Search for the cell housing the specified text and yield its [X, Y] center coordinate. 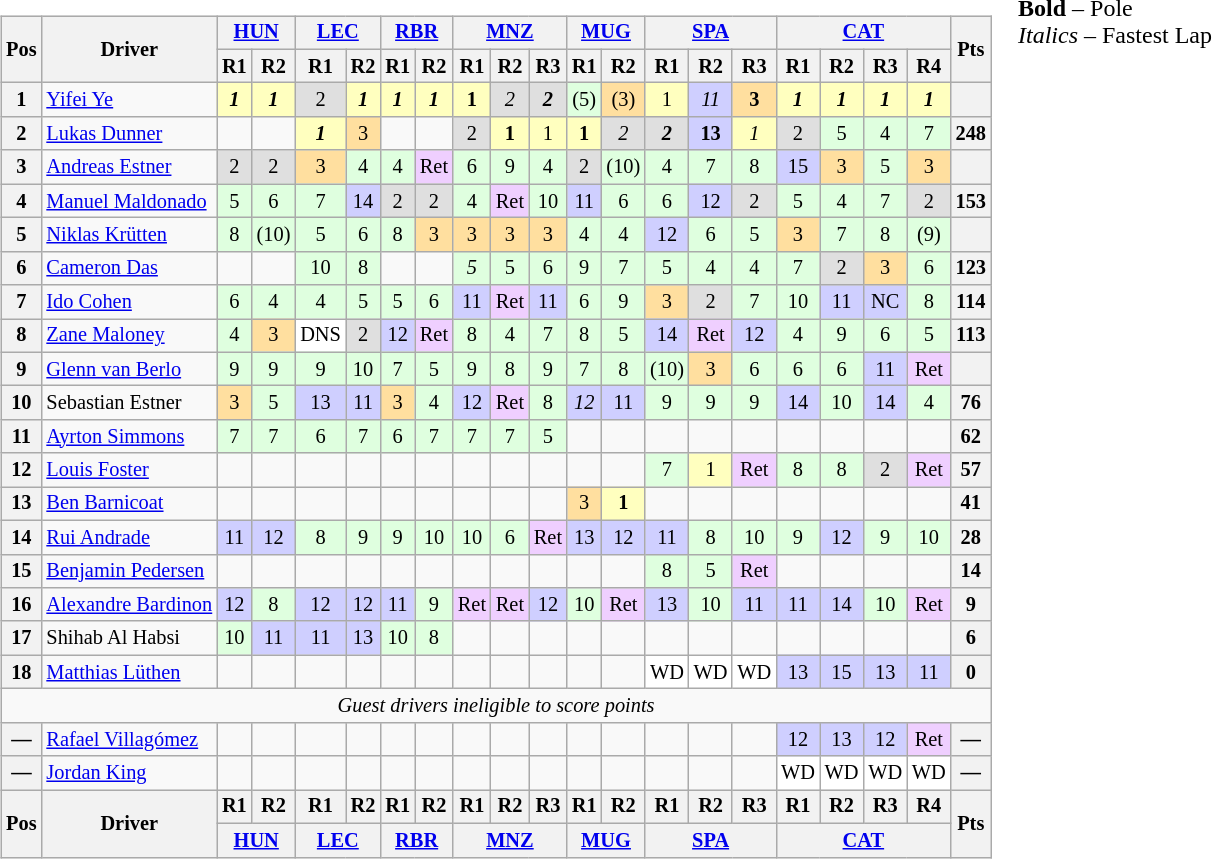
Ben Barnicoat [129, 504]
18 [21, 672]
Louis Foster [129, 470]
153 [971, 201]
28 [971, 537]
Niklas Krütten [129, 235]
Manuel Maldonado [129, 201]
Zane Maloney [129, 336]
(9) [929, 235]
248 [971, 134]
123 [971, 268]
0 [971, 672]
41 [971, 504]
113 [971, 336]
(5) [584, 100]
114 [971, 302]
17 [21, 638]
76 [971, 403]
NC [885, 302]
57 [971, 470]
Shihab Al Habsi [129, 638]
Andreas Estner [129, 167]
Matthias Lüthen [129, 672]
Rafael Villagómez [129, 739]
Alexandre Bardinon [129, 605]
Sebastian Estner [129, 403]
Cameron Das [129, 268]
Lukas Dunner [129, 134]
Glenn van Berlo [129, 369]
Jordan King [129, 773]
Yifei Ye [129, 100]
62 [971, 437]
Ayrton Simmons [129, 437]
16 [21, 605]
Guest drivers ineligible to score points [496, 706]
(3) [624, 100]
Benjamin Pedersen [129, 571]
Rui Andrade [129, 537]
Ido Cohen [129, 302]
DNS [320, 336]
